Search for the cell housing the specified text and yield its (x, y) center coordinate. 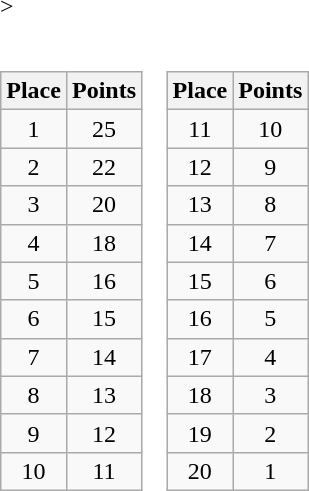
19 (200, 433)
25 (104, 129)
22 (104, 167)
17 (200, 357)
